Output the (x, y) coordinate of the center of the cell containing the given text.  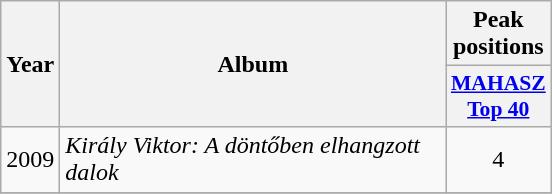
2009 (30, 160)
MAHASZ Top 40 (498, 96)
Year (30, 64)
Album (253, 64)
Peak positions (498, 34)
4 (498, 160)
Király Viktor: A döntőben elhangzott dalok (253, 160)
